Capture the cell that displays the provided text and extract its [x, y] central coordinate. 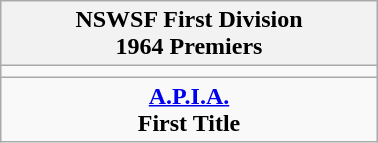
NSWSF First Division1964 Premiers [189, 34]
A.P.I.A.First Title [189, 110]
